Capture the cell that displays the provided text and extract its [x, y] central coordinate. 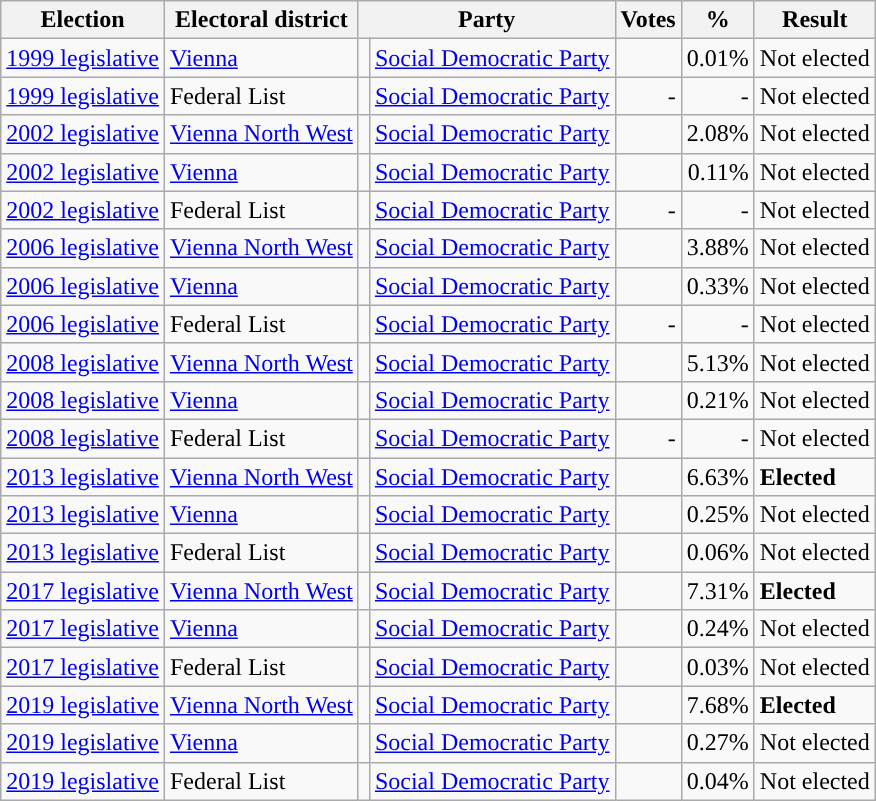
Election [83, 20]
7.68% [718, 705]
0.24% [718, 629]
Votes [648, 20]
Electoral district [261, 20]
0.25% [718, 515]
3.88% [718, 248]
0.11% [718, 172]
7.31% [718, 591]
Party [486, 20]
0.27% [718, 743]
0.06% [718, 553]
6.63% [718, 477]
2.08% [718, 134]
0.01% [718, 58]
0.33% [718, 286]
0.03% [718, 667]
5.13% [718, 362]
% [718, 20]
Result [814, 20]
0.04% [718, 781]
0.21% [718, 400]
